Capture the cell that displays the provided text and extract its [x, y] central coordinate. 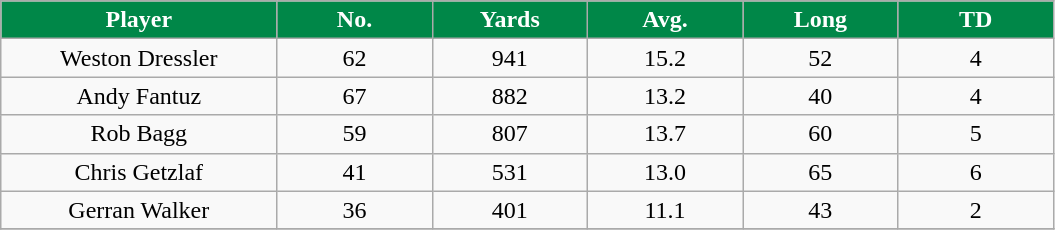
Yards [510, 20]
2 [976, 210]
882 [510, 96]
43 [820, 210]
41 [354, 172]
59 [354, 134]
13.7 [664, 134]
TD [976, 20]
11.1 [664, 210]
Andy Fantuz [139, 96]
60 [820, 134]
62 [354, 58]
Chris Getzlaf [139, 172]
401 [510, 210]
No. [354, 20]
65 [820, 172]
Avg. [664, 20]
Weston Dressler [139, 58]
531 [510, 172]
52 [820, 58]
5 [976, 134]
40 [820, 96]
36 [354, 210]
Gerran Walker [139, 210]
Player [139, 20]
941 [510, 58]
67 [354, 96]
Long [820, 20]
807 [510, 134]
13.2 [664, 96]
15.2 [664, 58]
13.0 [664, 172]
Rob Bagg [139, 134]
6 [976, 172]
